Find where the given text appears and provide that cell's center as [X, Y] coordinate. 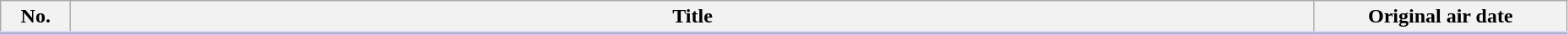
Original air date [1441, 17]
Title [692, 17]
No. [35, 17]
